Capture the cell that displays the provided text and extract its [X, Y] central coordinate. 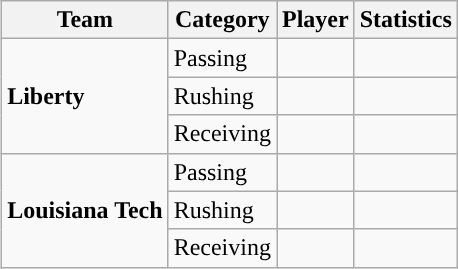
Team [85, 20]
Louisiana Tech [85, 210]
Statistics [406, 20]
Category [222, 20]
Liberty [85, 96]
Player [315, 20]
